Identify which cell holds the provided text, then report its (x, y) central coordinate. 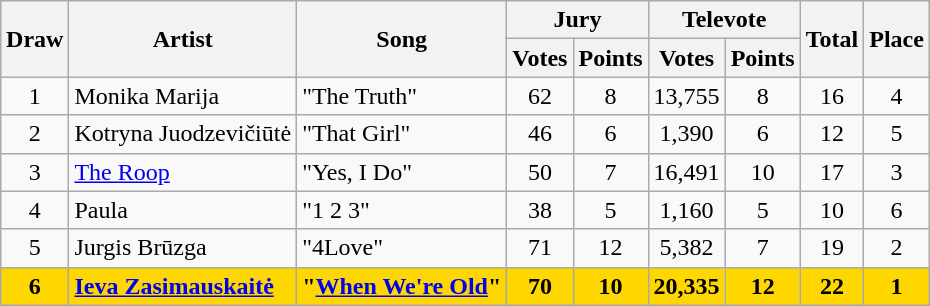
Place (897, 39)
"4Love" (402, 248)
16,491 (686, 172)
20,335 (686, 286)
Song (402, 39)
Ieva Zasimauskaitė (183, 286)
"The Truth" (402, 96)
17 (832, 172)
38 (540, 210)
Total (832, 39)
1,390 (686, 134)
Jury (578, 20)
"1 2 3" (402, 210)
71 (540, 248)
Artist (183, 39)
22 (832, 286)
Kotryna Juodzevičiūtė (183, 134)
Draw (35, 39)
16 (832, 96)
50 (540, 172)
Monika Marija (183, 96)
70 (540, 286)
Jurgis Brūzga (183, 248)
Televote (724, 20)
46 (540, 134)
62 (540, 96)
The Roop (183, 172)
13,755 (686, 96)
"Yes, I Do" (402, 172)
"When We're Old" (402, 286)
"That Girl" (402, 134)
5,382 (686, 248)
Paula (183, 210)
1,160 (686, 210)
19 (832, 248)
